Scan for the cell matching the given text and deliver its (x, y) coordinate at center. 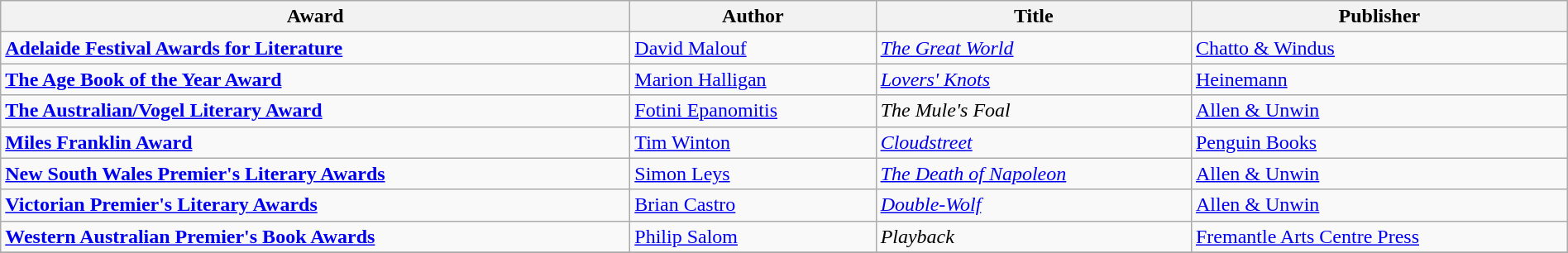
Chatto & Windus (1379, 48)
The Mule's Foal (1034, 111)
Cloudstreet (1034, 142)
Lovers' Knots (1034, 79)
Double-Wolf (1034, 205)
Philip Salom (753, 236)
Simon Leys (753, 174)
The Australian/Vogel Literary Award (316, 111)
Miles Franklin Award (316, 142)
Western Australian Premier's Book Awards (316, 236)
Marion Halligan (753, 79)
Title (1034, 17)
Heinemann (1379, 79)
Fotini Epanomitis (753, 111)
David Malouf (753, 48)
Adelaide Festival Awards for Literature (316, 48)
Author (753, 17)
Award (316, 17)
The Great World (1034, 48)
Penguin Books (1379, 142)
Fremantle Arts Centre Press (1379, 236)
The Age Book of the Year Award (316, 79)
The Death of Napoleon (1034, 174)
Brian Castro (753, 205)
Publisher (1379, 17)
Playback (1034, 236)
Tim Winton (753, 142)
New South Wales Premier's Literary Awards (316, 174)
Victorian Premier's Literary Awards (316, 205)
